Search for the cell housing the specified text and yield its (X, Y) center coordinate. 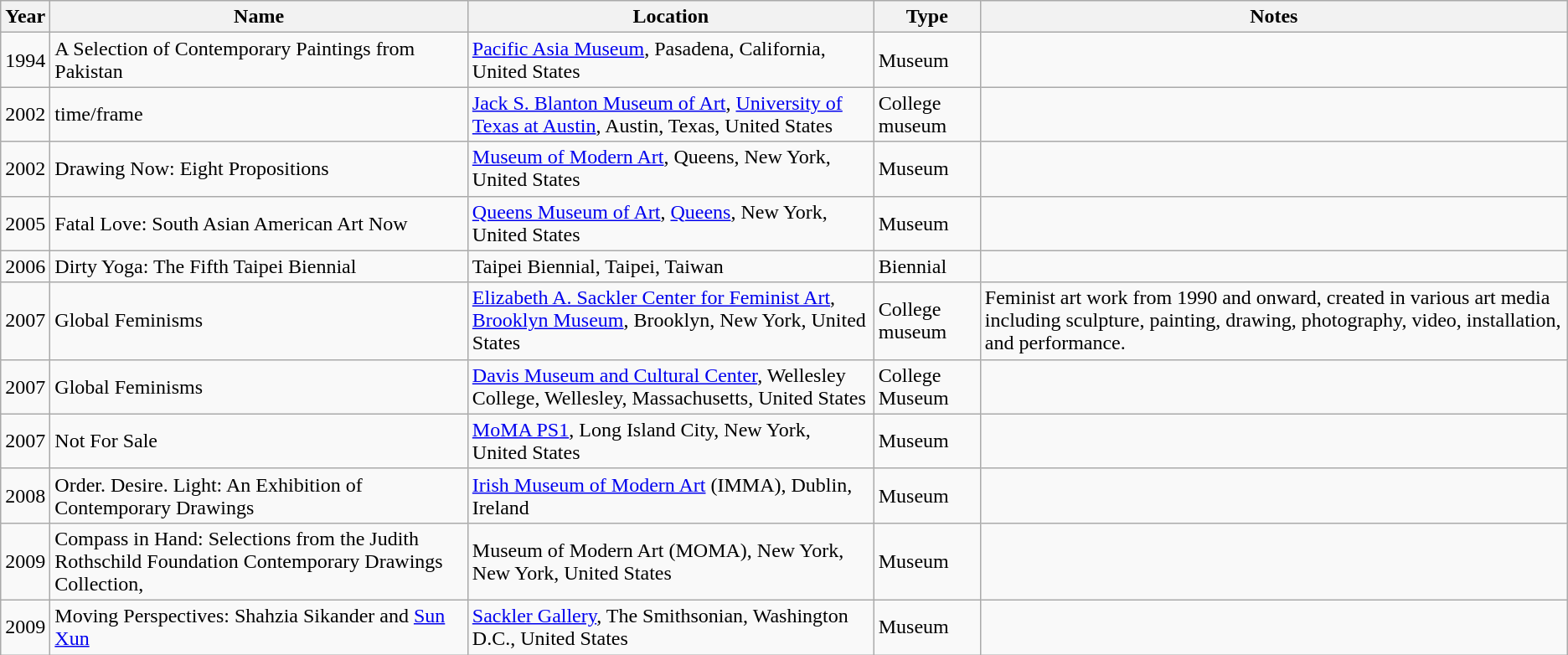
Jack S. Blanton Museum of Art, University of Texas at Austin, Austin, Texas, United States (670, 114)
Pacific Asia Museum, Pasadena, California, United States (670, 60)
Irish Museum of Modern Art (IMMA), Dublin, Ireland (670, 496)
Biennial (926, 266)
Name (259, 17)
Museum of Modern Art, Queens, New York, United States (670, 169)
Location (670, 17)
Compass in Hand: Selections from the Judith Rothschild Foundation Contemporary Drawings Collection, (259, 561)
Notes (1273, 17)
Sackler Gallery, The Smithsonian, Washington D.C., United States (670, 627)
Taipei Biennial, Taipei, Taiwan (670, 266)
1994 (25, 60)
Elizabeth A. Sackler Center for Feminist Art, Brooklyn Museum, Brooklyn, New York, United States (670, 321)
A Selection of Contemporary Paintings from Pakistan (259, 60)
Year (25, 17)
time/frame (259, 114)
Not For Sale (259, 441)
Queens Museum of Art, Queens, New York, United States (670, 223)
Dirty Yoga: The Fifth Taipei Biennial (259, 266)
2008 (25, 496)
Drawing Now: Eight Propositions (259, 169)
Davis Museum and Cultural Center, Wellesley College, Wellesley, Massachusetts, United States (670, 387)
College Museum (926, 387)
MoMA PS1, Long Island City, New York, United States (670, 441)
Museum of Modern Art (MOMA), New York, New York, United States (670, 561)
Order. Desire. Light: An Exhibition of Contemporary Drawings (259, 496)
Moving Perspectives: Shahzia Sikander and Sun Xun (259, 627)
2006 (25, 266)
2005 (25, 223)
Type (926, 17)
Fatal Love: South Asian American Art Now (259, 223)
